Locate the cell with the specified text and output its [x, y] center coordinate. 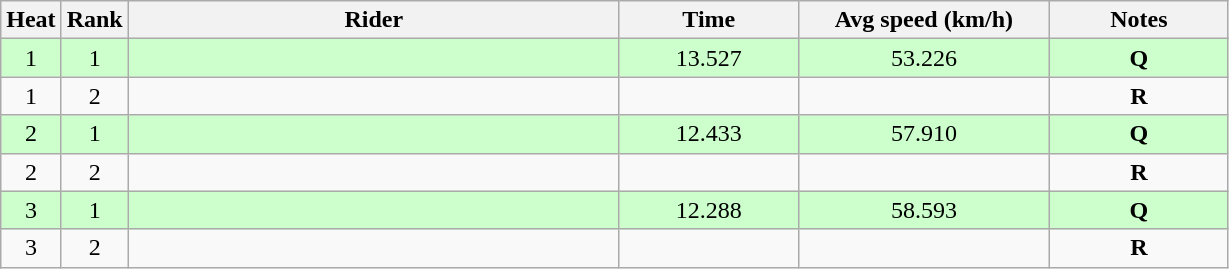
57.910 [924, 134]
Time [708, 20]
Rider [374, 20]
12.433 [708, 134]
Avg speed (km/h) [924, 20]
Notes [1138, 20]
12.288 [708, 210]
Heat [31, 20]
58.593 [924, 210]
13.527 [708, 58]
Rank [94, 20]
53.226 [924, 58]
